Output the (x, y) coordinate of the center of the cell containing the given text.  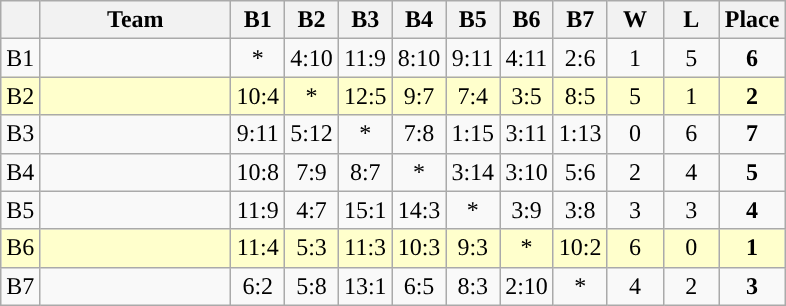
1:15 (473, 134)
3:10 (527, 172)
7 (752, 134)
L (691, 20)
10:3 (419, 248)
9:7 (419, 96)
2:10 (527, 286)
7:9 (312, 172)
Place (752, 20)
7:4 (473, 96)
11:4 (258, 248)
Team (136, 20)
4:11 (527, 58)
5:3 (312, 248)
12:5 (365, 96)
3:14 (473, 172)
5:8 (312, 286)
1:13 (580, 134)
3:11 (527, 134)
W (635, 20)
6:5 (419, 286)
15:1 (365, 210)
14:3 (419, 210)
9:3 (473, 248)
6:2 (258, 286)
5:6 (580, 172)
3:9 (527, 210)
11:3 (365, 248)
7:8 (419, 134)
13:1 (365, 286)
8:5 (580, 96)
8:3 (473, 286)
4:10 (312, 58)
10:2 (580, 248)
3:5 (527, 96)
10:8 (258, 172)
10:4 (258, 96)
5:12 (312, 134)
4:7 (312, 210)
8:7 (365, 172)
2:6 (580, 58)
3:8 (580, 210)
8:10 (419, 58)
